Find where the given text appears and provide that cell's center as (x, y) coordinate. 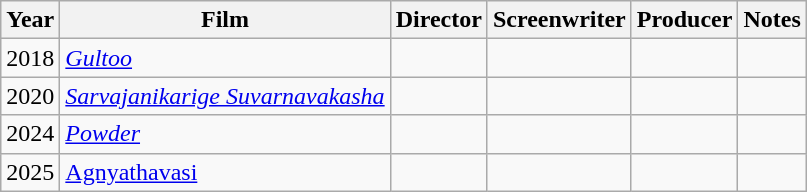
Powder (225, 134)
Sarvajanikarige Suvarnavakasha (225, 96)
Film (225, 20)
Agnyathavasi (225, 172)
Director (438, 20)
Producer (684, 20)
Gultoo (225, 58)
2025 (30, 172)
Screenwriter (559, 20)
2018 (30, 58)
2024 (30, 134)
Notes (772, 20)
Year (30, 20)
2020 (30, 96)
